Pinpoint the cell where the given text exists, returning its (x, y) midpoint coordinate. 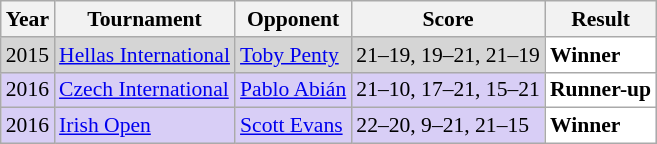
Irish Open (144, 126)
Czech International (144, 90)
21–19, 19–21, 21–19 (448, 55)
Scott Evans (293, 126)
Pablo Abián (293, 90)
2015 (28, 55)
Runner-up (600, 90)
Result (600, 19)
Hellas International (144, 55)
22–20, 9–21, 21–15 (448, 126)
21–10, 17–21, 15–21 (448, 90)
Opponent (293, 19)
Toby Penty (293, 55)
Score (448, 19)
Tournament (144, 19)
Year (28, 19)
